Locate the cell with the specified text and output its [x, y] center coordinate. 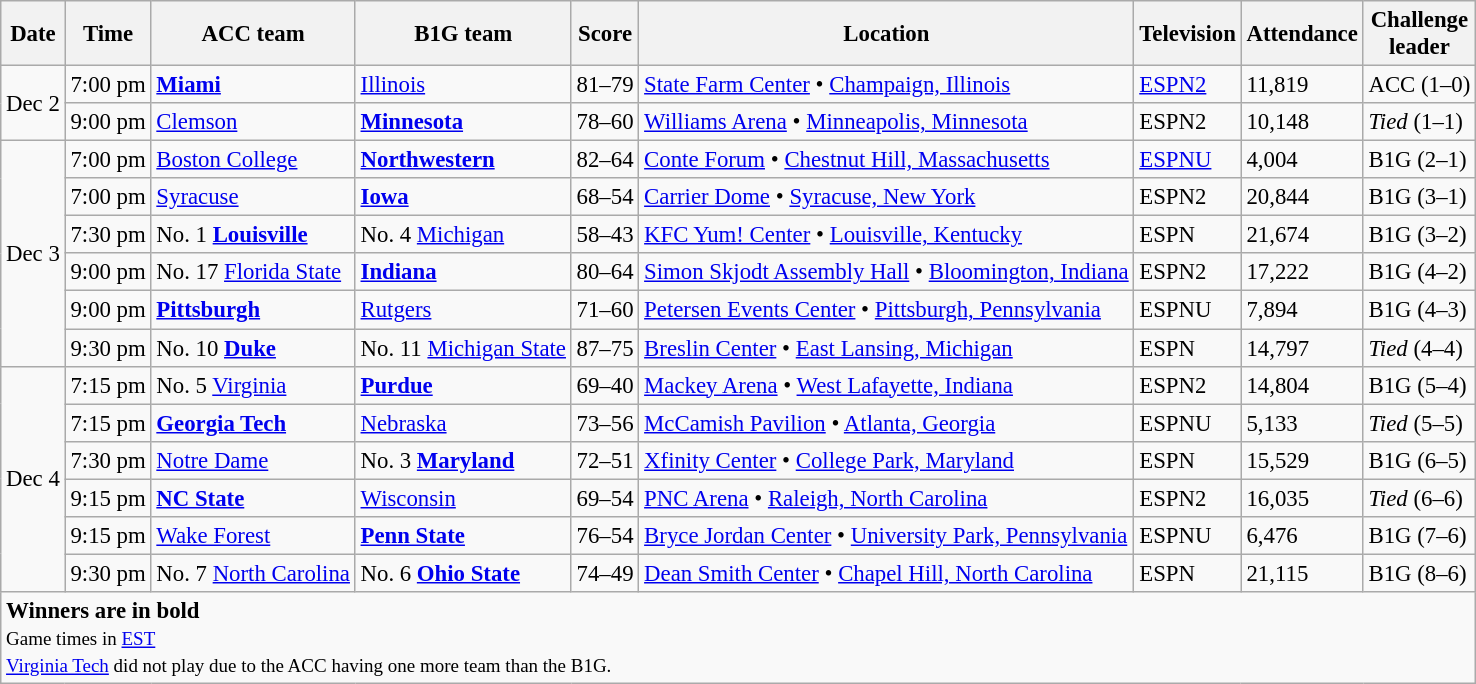
Georgia Tech [253, 423]
80–64 [605, 273]
Dec 3 [33, 254]
21,674 [1302, 235]
B1G (4–2) [1419, 273]
14,804 [1302, 385]
Williams Arena • Minneapolis, Minnesota [886, 122]
B1G (3–1) [1419, 197]
Challengeleader [1419, 34]
No. 5 Virginia [253, 385]
NC State [253, 498]
Nebraska [463, 423]
PNC Arena • Raleigh, North Carolina [886, 498]
Dec 2 [33, 104]
71–60 [605, 310]
87–75 [605, 348]
No. 3 Maryland [463, 460]
B1G (3–2) [1419, 235]
Bryce Jordan Center • University Park, Pennsylvania [886, 536]
Pittsburgh [253, 310]
Minnesota [463, 122]
Score [605, 34]
Winners are in boldGame times in ESTVirginia Tech did not play due to the ACC having one more team than the B1G. [738, 638]
76–54 [605, 536]
Date [33, 34]
Conte Forum • Chestnut Hill, Massachusetts [886, 160]
5,133 [1302, 423]
Breslin Center • East Lansing, Michigan [886, 348]
Purdue [463, 385]
Miami [253, 85]
82–64 [605, 160]
69–54 [605, 498]
69–40 [605, 385]
B1G (5–4) [1419, 385]
Northwestern [463, 160]
No. 7 North Carolina [253, 573]
73–56 [605, 423]
Simon Skjodt Assembly Hall • Bloomington, Indiana [886, 273]
Iowa [463, 197]
Carrier Dome • Syracuse, New York [886, 197]
Rutgers [463, 310]
No. 6 Ohio State [463, 573]
Tied (5–5) [1419, 423]
Wake Forest [253, 536]
Penn State [463, 536]
4,004 [1302, 160]
B1G (4–3) [1419, 310]
14,797 [1302, 348]
B1G (7–6) [1419, 536]
Television [1188, 34]
68–54 [605, 197]
ACC (1–0) [1419, 85]
State Farm Center • Champaign, Illinois [886, 85]
Time [108, 34]
Boston College [253, 160]
Illinois [463, 85]
Location [886, 34]
81–79 [605, 85]
Wisconsin [463, 498]
11,819 [1302, 85]
10,148 [1302, 122]
Tied (6–6) [1419, 498]
6,476 [1302, 536]
Dec 4 [33, 479]
No. 4 Michigan [463, 235]
Tied (4–4) [1419, 348]
72–51 [605, 460]
7,894 [1302, 310]
ACC team [253, 34]
15,529 [1302, 460]
16,035 [1302, 498]
KFC Yum! Center • Louisville, Kentucky [886, 235]
Mackey Arena • West Lafayette, Indiana [886, 385]
Clemson [253, 122]
78–60 [605, 122]
B1G (2–1) [1419, 160]
21,115 [1302, 573]
Xfinity Center • College Park, Maryland [886, 460]
No. 17 Florida State [253, 273]
B1G (6–5) [1419, 460]
Attendance [1302, 34]
17,222 [1302, 273]
Dean Smith Center • Chapel Hill, North Carolina [886, 573]
74–49 [605, 573]
20,844 [1302, 197]
No. 11 Michigan State [463, 348]
B1G (8–6) [1419, 573]
Notre Dame [253, 460]
Tied (1–1) [1419, 122]
58–43 [605, 235]
McCamish Pavilion • Atlanta, Georgia [886, 423]
B1G team [463, 34]
Petersen Events Center • Pittsburgh, Pennsylvania [886, 310]
Indiana [463, 273]
Syracuse [253, 197]
No. 1 Louisville [253, 235]
No. 10 Duke [253, 348]
